From the cell containing the given text, extract its center point as [x, y] coordinate. 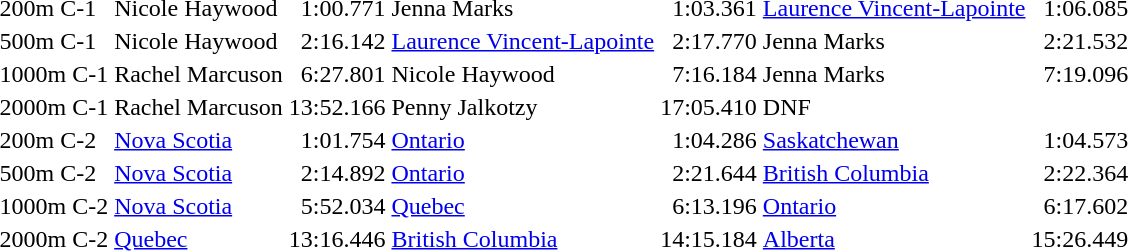
5:52.034 [337, 206]
2:14.892 [337, 173]
6:13.196 [709, 206]
Penny Jalkotzy [523, 107]
DNF [894, 107]
1:01.754 [337, 140]
Quebec [523, 206]
17:05.410 [709, 107]
13:52.166 [337, 107]
2:17.770 [709, 41]
6:27.801 [337, 74]
British Columbia [894, 173]
Laurence Vincent-Lapointe [523, 41]
1:04.286 [709, 140]
2:16.142 [337, 41]
2:21.644 [709, 173]
7:16.184 [709, 74]
Saskatchewan [894, 140]
